Determine the [X, Y] coordinate at the center of the cell enclosing the given text.  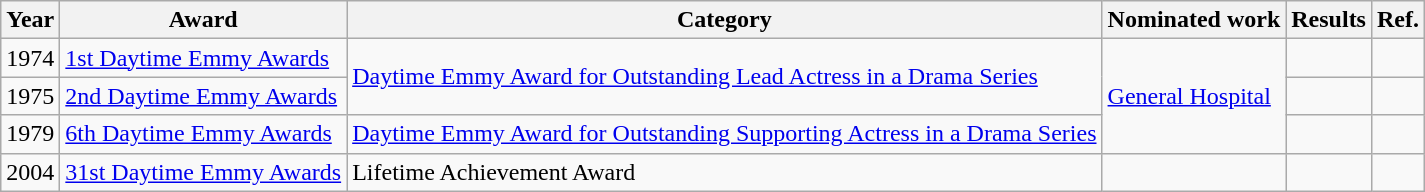
Award [204, 20]
Ref. [1398, 20]
Nominated work [1194, 20]
1974 [30, 58]
Year [30, 20]
6th Daytime Emmy Awards [204, 134]
1979 [30, 134]
2004 [30, 172]
General Hospital [1194, 96]
2nd Daytime Emmy Awards [204, 96]
Daytime Emmy Award for Outstanding Lead Actress in a Drama Series [724, 77]
1975 [30, 96]
Daytime Emmy Award for Outstanding Supporting Actress in a Drama Series [724, 134]
Category [724, 20]
Results [1329, 20]
31st Daytime Emmy Awards [204, 172]
Lifetime Achievement Award [724, 172]
1st Daytime Emmy Awards [204, 58]
